Detect which cell encompasses the target text, then output its [x, y] center coordinate. 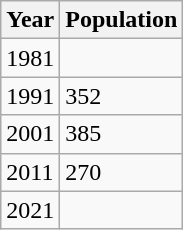
2021 [30, 210]
Year [30, 20]
385 [122, 134]
352 [122, 96]
2011 [30, 172]
2001 [30, 134]
1981 [30, 58]
1991 [30, 96]
270 [122, 172]
Population [122, 20]
